Provide the [x, y] coordinate of the cell's center where the given text is located.  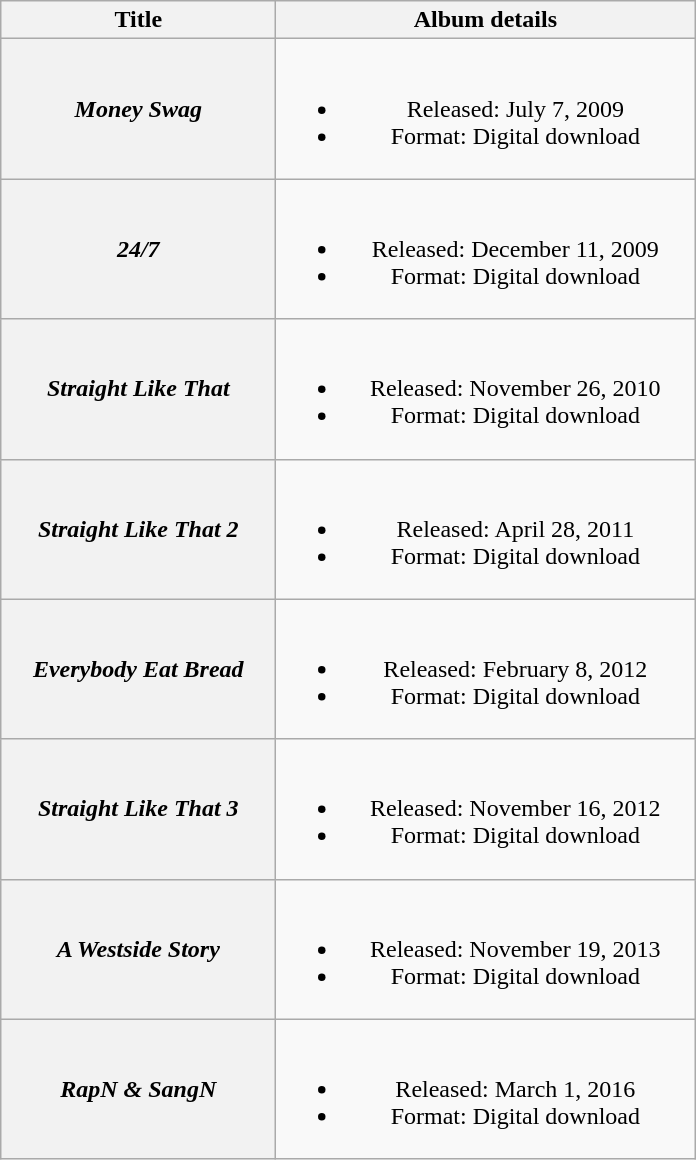
Straight Like That 2 [138, 529]
Everybody Eat Bread [138, 669]
Released: February 8, 2012Format: Digital download [486, 669]
Released: November 19, 2013Format: Digital download [486, 949]
Released: December 11, 2009Format: Digital download [486, 249]
Released: November 16, 2012Format: Digital download [486, 809]
Released: July 7, 2009Format: Digital download [486, 109]
Money Swag [138, 109]
24/7 [138, 249]
Released: November 26, 2010Format: Digital download [486, 389]
RapN & SangN [138, 1089]
Title [138, 20]
A Westside Story [138, 949]
Album details [486, 20]
Straight Like That 3 [138, 809]
Released: April 28, 2011Format: Digital download [486, 529]
Released: March 1, 2016Format: Digital download [486, 1089]
Straight Like That [138, 389]
